Return the [X, Y] coordinate for the center point of the cell that contains the specified text.  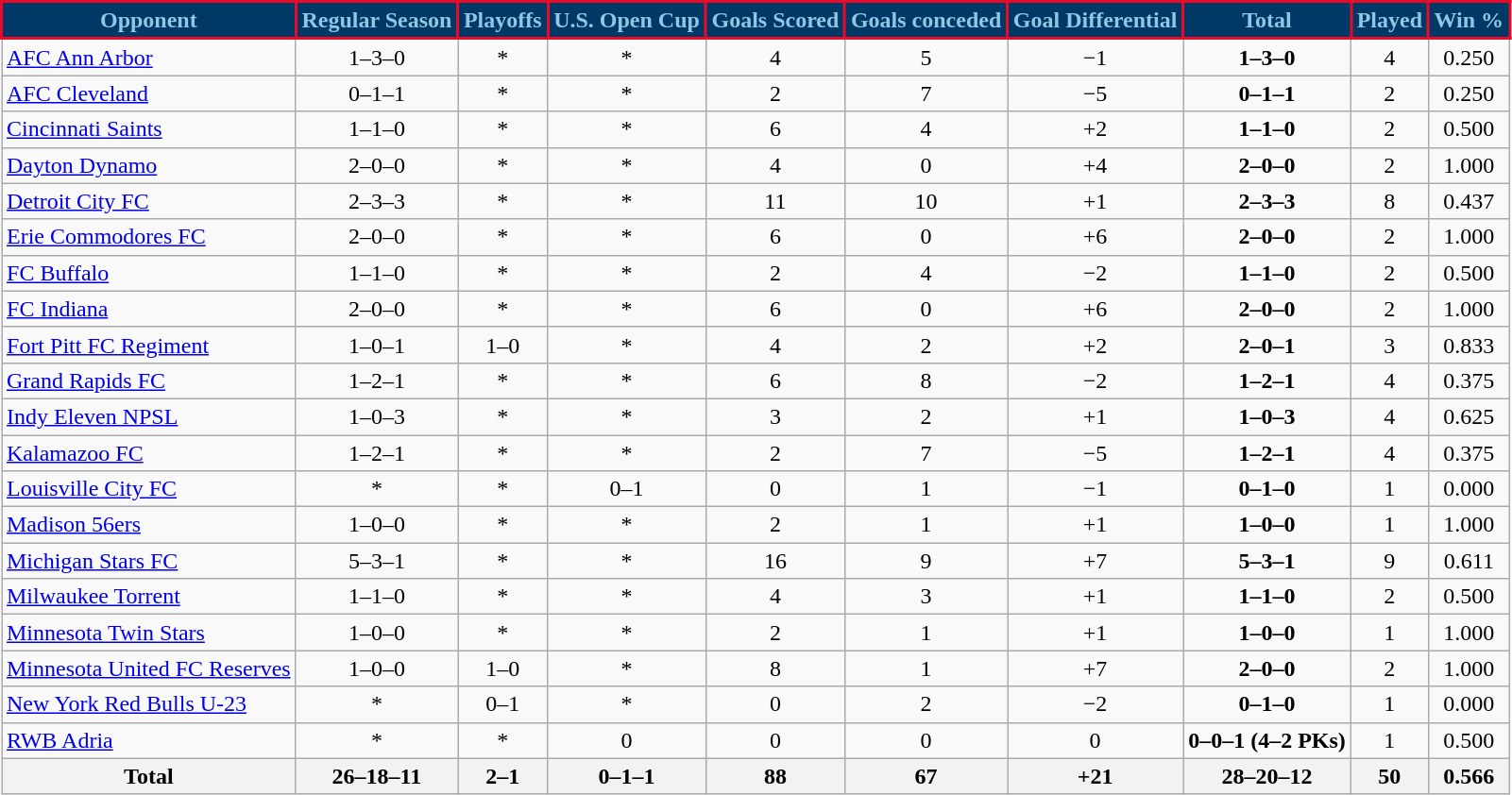
5 [926, 57]
Win % [1469, 21]
RWB Adria [149, 740]
0.625 [1469, 416]
Madison 56ers [149, 525]
Played [1389, 21]
Goals conceded [926, 21]
0.833 [1469, 345]
0.611 [1469, 561]
New York Red Bulls U-23 [149, 704]
0–0–1 (4–2 PKs) [1267, 740]
0.566 [1469, 776]
AFC Ann Arbor [149, 57]
Grand Rapids FC [149, 381]
Regular Season [376, 21]
Goals Scored [774, 21]
Milwaukee Torrent [149, 597]
Erie Commodores FC [149, 237]
50 [1389, 776]
16 [774, 561]
Detroit City FC [149, 201]
10 [926, 201]
Louisville City FC [149, 489]
FC Indiana [149, 309]
88 [774, 776]
11 [774, 201]
Opponent [149, 21]
2–1 [502, 776]
Minnesota United FC Reserves [149, 668]
67 [926, 776]
28–20–12 [1267, 776]
2–0–1 [1267, 345]
Fort Pitt FC Regiment [149, 345]
FC Buffalo [149, 273]
AFC Cleveland [149, 93]
Goal Differential [1096, 21]
0.437 [1469, 201]
Kalamazoo FC [149, 452]
Indy Eleven NPSL [149, 416]
Minnesota Twin Stars [149, 633]
+4 [1096, 165]
Playoffs [502, 21]
Cincinnati Saints [149, 129]
Michigan Stars FC [149, 561]
+21 [1096, 776]
U.S. Open Cup [627, 21]
26–18–11 [376, 776]
Dayton Dynamo [149, 165]
1–0–1 [376, 345]
